Provide the (x, y) coordinate of the cell's center where the given text is located.  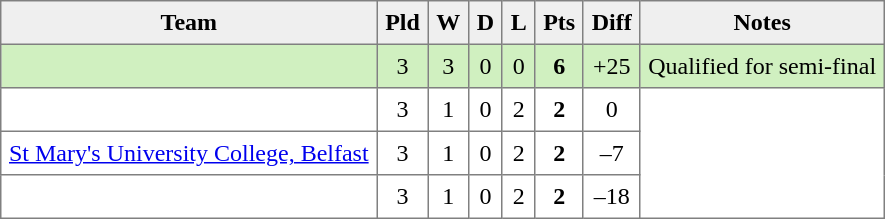
Notes (762, 23)
Diff (611, 23)
–7 (611, 153)
W (448, 23)
–18 (611, 197)
+25 (611, 66)
L (518, 23)
D (486, 23)
Pld (402, 23)
6 (559, 66)
Pts (559, 23)
Qualified for semi-final (762, 66)
St Mary's University College, Belfast (189, 153)
Team (189, 23)
